Return the (X, Y) coordinate for the center point of the cell that contains the specified text.  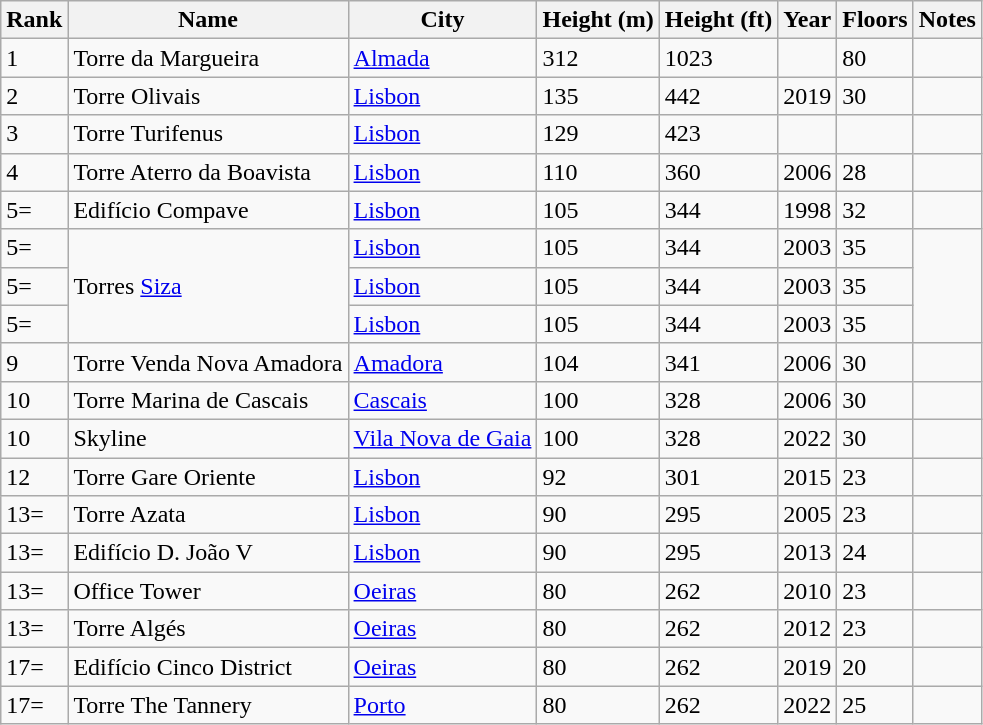
4 (34, 172)
Notes (947, 20)
341 (718, 362)
Porto (442, 705)
360 (718, 172)
Skyline (208, 438)
32 (875, 210)
Torre The Tannery (208, 705)
Edifício Cinco District (208, 667)
1 (34, 58)
28 (875, 172)
Torre Gare Oriente (208, 477)
Height (m) (598, 20)
3 (34, 134)
104 (598, 362)
301 (718, 477)
Amadora (442, 362)
Torre Turifenus (208, 134)
City (442, 20)
Torre da Margueira (208, 58)
135 (598, 96)
423 (718, 134)
Name (208, 20)
Torre Olivais (208, 96)
129 (598, 134)
25 (875, 705)
Torre Venda Nova Amadora (208, 362)
12 (34, 477)
1023 (718, 58)
2013 (808, 553)
Floors (875, 20)
110 (598, 172)
Torre Algés (208, 629)
442 (718, 96)
2005 (808, 515)
Height (ft) (718, 20)
Almada (442, 58)
Torres Siza (208, 286)
Cascais (442, 400)
1998 (808, 210)
2010 (808, 591)
92 (598, 477)
2012 (808, 629)
2 (34, 96)
2015 (808, 477)
Edifício D. João V (208, 553)
Torre Azata (208, 515)
312 (598, 58)
Edifício Compave (208, 210)
Torre Marina de Cascais (208, 400)
24 (875, 553)
Office Tower (208, 591)
9 (34, 362)
20 (875, 667)
Torre Aterro da Boavista (208, 172)
Vila Nova de Gaia (442, 438)
Year (808, 20)
Rank (34, 20)
